Return (x, y) of the center of cell containing provided text 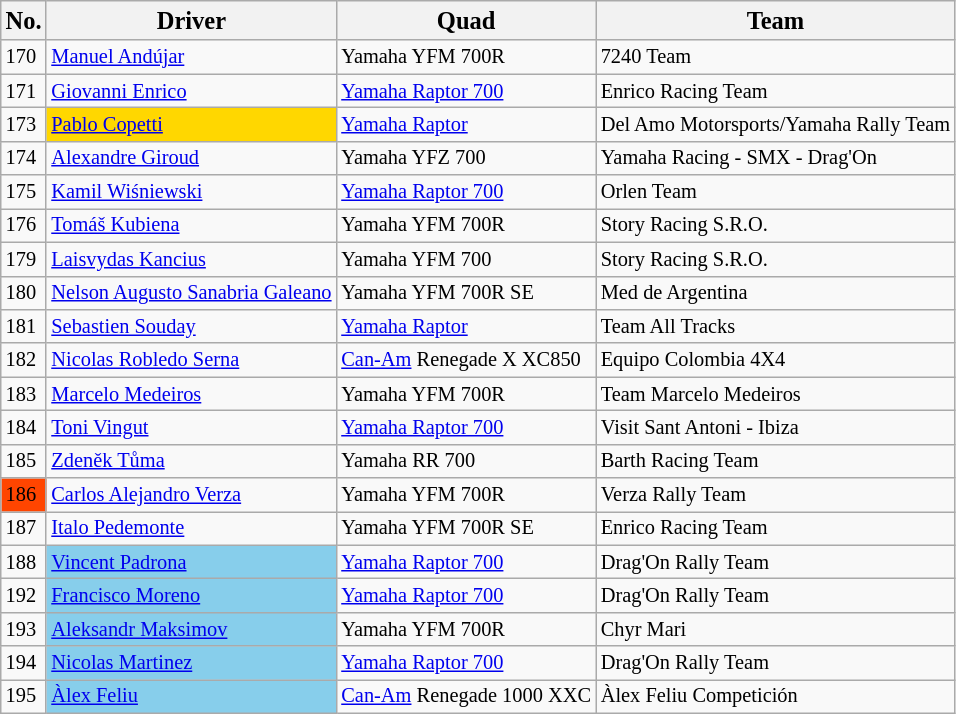
Driver (191, 20)
Visit Sant Antoni - Ibiza (776, 427)
184 (24, 427)
Yamaha RR 700 (466, 461)
Chyr Mari (776, 629)
Giovanni Enrico (191, 91)
174 (24, 158)
Sebastien Souday (191, 326)
Can-Am Renegade 1000 XXC (466, 696)
195 (24, 696)
Team (776, 20)
Yamaha Racing - SMX - Drag'On (776, 158)
Yamaha YFM 700 (466, 259)
Zdeněk Tůma (191, 461)
181 (24, 326)
Verza Rally Team (776, 495)
183 (24, 394)
180 (24, 293)
Del Amo Motorsports/Yamaha Rally Team (776, 124)
182 (24, 360)
Equipo Colombia 4X4 (776, 360)
176 (24, 225)
Orlen Team (776, 192)
Nicolas Martinez (191, 663)
Italo Pedemonte (191, 528)
Tomáš Kubiena (191, 225)
Can-Am Renegade X XC850 (466, 360)
Med de Argentina (776, 293)
Marcelo Medeiros (191, 394)
Alexandre Giroud (191, 158)
175 (24, 192)
186 (24, 495)
170 (24, 57)
Francisco Moreno (191, 595)
187 (24, 528)
Nicolas Robledo Serna (191, 360)
Vincent Padrona (191, 562)
Àlex Feliu Competición (776, 696)
193 (24, 629)
192 (24, 595)
7240 Team (776, 57)
Pablo Copetti (191, 124)
Nelson Augusto Sanabria Galeano (191, 293)
185 (24, 461)
Laisvydas Kancius (191, 259)
Àlex Feliu (191, 696)
Team Marcelo Medeiros (776, 394)
Team All Tracks (776, 326)
Carlos Alejandro Verza (191, 495)
No. (24, 20)
194 (24, 663)
Aleksandr Maksimov (191, 629)
Quad (466, 20)
Kamil Wiśniewski (191, 192)
179 (24, 259)
Manuel Andújar (191, 57)
Barth Racing Team (776, 461)
Toni Vingut (191, 427)
188 (24, 562)
171 (24, 91)
Yamaha YFZ 700 (466, 158)
173 (24, 124)
